Locate the cell with the specified text and output its (X, Y) center coordinate. 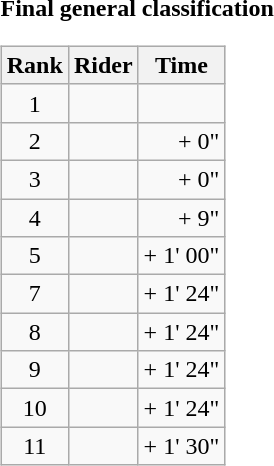
+ 9" (182, 217)
Time (182, 65)
8 (34, 332)
10 (34, 408)
Rider (103, 65)
4 (34, 217)
5 (34, 256)
Rank (34, 65)
+ 1' 30" (182, 446)
11 (34, 446)
3 (34, 179)
2 (34, 141)
1 (34, 103)
+ 1' 00" (182, 256)
7 (34, 294)
9 (34, 370)
